Determine the (X, Y) coordinate at the center of the cell enclosing the given text.  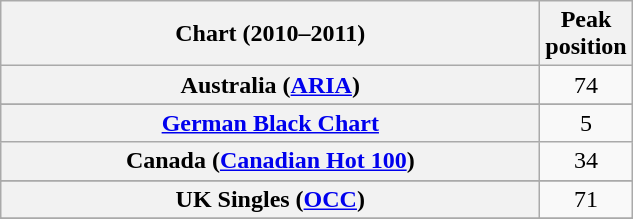
Australia (ARIA) (270, 85)
34 (586, 161)
5 (586, 123)
Peakposition (586, 34)
71 (586, 199)
German Black Chart (270, 123)
UK Singles (OCC) (270, 199)
Chart (2010–2011) (270, 34)
74 (586, 85)
Canada (Canadian Hot 100) (270, 161)
